Output the (x, y) coordinate of the center of the cell containing the given text.  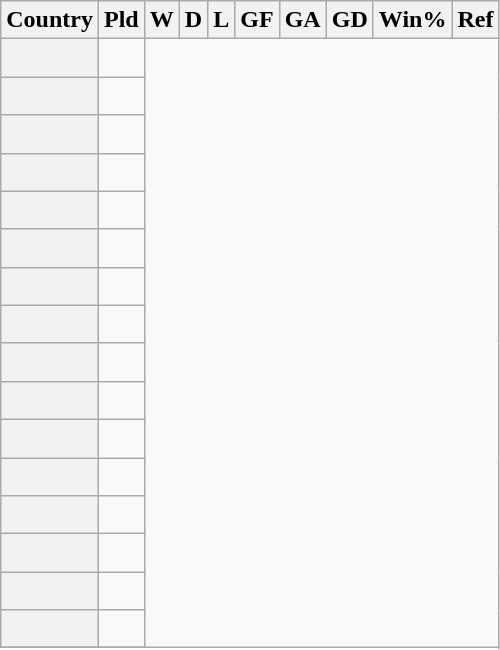
Pld (121, 20)
GD (350, 20)
W (162, 20)
Country (50, 20)
GA (302, 20)
L (222, 20)
Win% (412, 20)
GF (257, 20)
Ref (476, 20)
D (193, 20)
